Find where the given text appears and provide that cell's center as [x, y] coordinate. 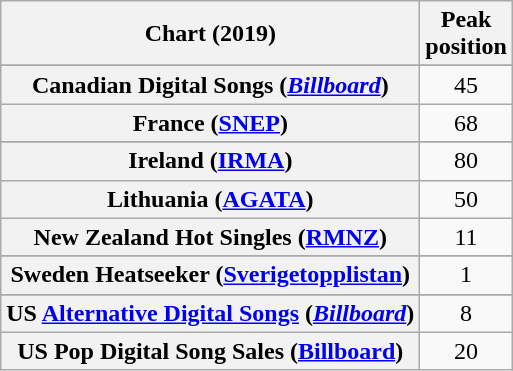
1 [466, 275]
New Zealand Hot Singles (RMNZ) [210, 237]
Ireland (IRMA) [210, 161]
11 [466, 237]
68 [466, 123]
Chart (2019) [210, 34]
US Pop Digital Song Sales (Billboard) [210, 351]
20 [466, 351]
US Alternative Digital Songs (Billboard) [210, 313]
France (SNEP) [210, 123]
Lithuania (AGATA) [210, 199]
Sweden Heatseeker (Sverigetopplistan) [210, 275]
50 [466, 199]
Canadian Digital Songs (Billboard) [210, 85]
Peakposition [466, 34]
80 [466, 161]
8 [466, 313]
45 [466, 85]
